Provide the (X, Y) coordinate of the cell's center where the given text is located.  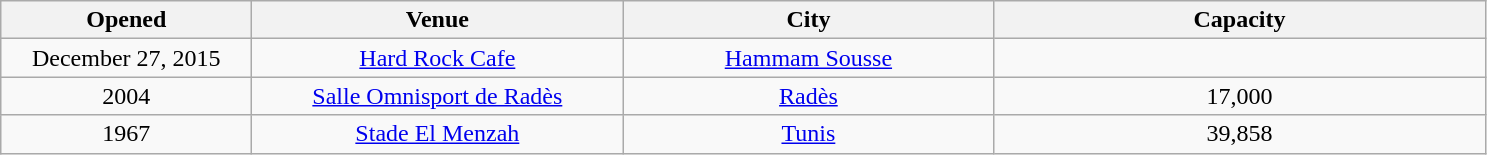
Salle Omnisport de Radès (438, 96)
Tunis (808, 134)
17,000 (1240, 96)
Hammam Sousse (808, 58)
2004 (126, 96)
1967 (126, 134)
Capacity (1240, 20)
Venue (438, 20)
Opened (126, 20)
Stade El Menzah (438, 134)
Hard Rock Cafe (438, 58)
December 27, 2015 (126, 58)
Radès (808, 96)
City (808, 20)
39,858 (1240, 134)
